Determine the [x, y] coordinate at the center of the cell enclosing the given text.  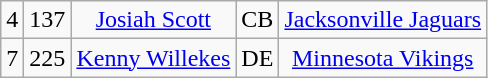
CB [258, 20]
4 [12, 20]
Minnesota Vikings [383, 58]
DE [258, 58]
225 [48, 58]
7 [12, 58]
Josiah Scott [154, 20]
137 [48, 20]
Kenny Willekes [154, 58]
Jacksonville Jaguars [383, 20]
